Output the [X, Y] coordinate of the center of the cell containing the given text.  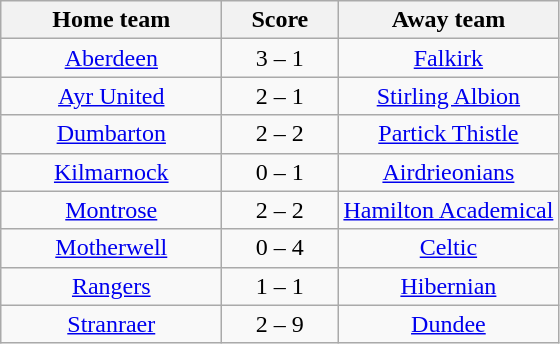
Falkirk [448, 58]
Stirling Albion [448, 96]
Kilmarnock [112, 172]
Celtic [448, 248]
Away team [448, 20]
2 – 1 [280, 96]
Dundee [448, 324]
Partick Thistle [448, 134]
Hibernian [448, 286]
Home team [112, 20]
Hamilton Academical [448, 210]
1 – 1 [280, 286]
0 – 1 [280, 172]
Airdrieonians [448, 172]
Ayr United [112, 96]
Dumbarton [112, 134]
Score [280, 20]
Motherwell [112, 248]
0 – 4 [280, 248]
Stranraer [112, 324]
2 – 9 [280, 324]
Rangers [112, 286]
Aberdeen [112, 58]
3 – 1 [280, 58]
Montrose [112, 210]
